Scan for the cell matching the given text and deliver its (X, Y) coordinate at center. 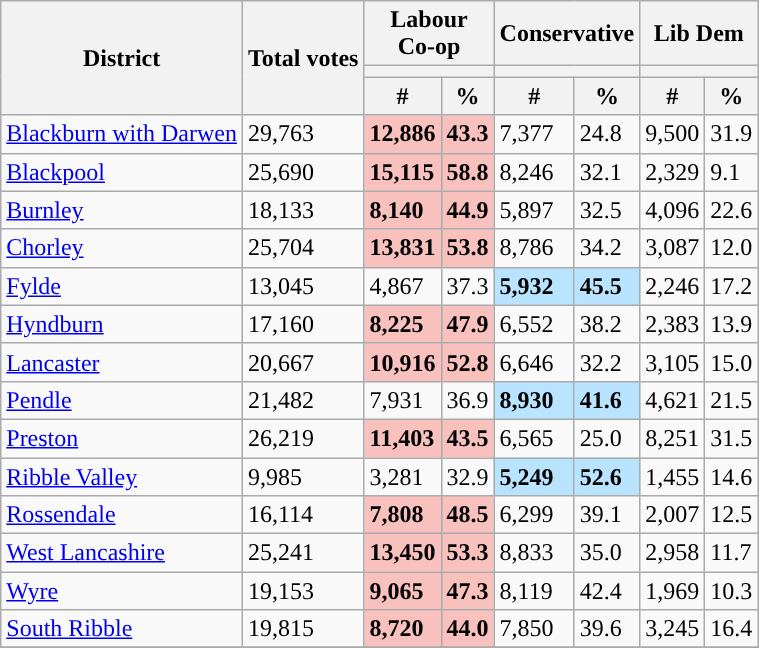
7,931 (402, 400)
2,007 (672, 515)
35.0 (606, 553)
44.9 (468, 210)
43.3 (468, 134)
Conservative (567, 34)
32.5 (606, 210)
15,115 (402, 172)
9,500 (672, 134)
21,482 (303, 400)
13,450 (402, 553)
2,329 (672, 172)
14.6 (732, 477)
10.3 (732, 591)
Hyndburn (122, 324)
45.5 (606, 286)
7,808 (402, 515)
6,552 (534, 324)
5,932 (534, 286)
11,403 (402, 438)
4,621 (672, 400)
19,153 (303, 591)
1,969 (672, 591)
7,377 (534, 134)
58.8 (468, 172)
13,831 (402, 248)
29,763 (303, 134)
39.1 (606, 515)
Ribble Valley (122, 477)
LabourCo-op (429, 34)
13.9 (732, 324)
43.5 (468, 438)
5,249 (534, 477)
16,114 (303, 515)
6,646 (534, 362)
25,704 (303, 248)
District (122, 58)
Chorley (122, 248)
24.8 (606, 134)
31.5 (732, 438)
9.1 (732, 172)
Pendle (122, 400)
12.0 (732, 248)
47.9 (468, 324)
17.2 (732, 286)
4,867 (402, 286)
42.4 (606, 591)
9,065 (402, 591)
Blackpool (122, 172)
8,930 (534, 400)
Preston (122, 438)
8,225 (402, 324)
2,958 (672, 553)
Wyre (122, 591)
38.2 (606, 324)
12.5 (732, 515)
53.3 (468, 553)
47.3 (468, 591)
52.8 (468, 362)
Blackburn with Darwen (122, 134)
32.9 (468, 477)
19,815 (303, 629)
6,565 (534, 438)
12,886 (402, 134)
3,245 (672, 629)
13,045 (303, 286)
2,383 (672, 324)
West Lancashire (122, 553)
Total votes (303, 58)
10,916 (402, 362)
22.6 (732, 210)
11.7 (732, 553)
21.5 (732, 400)
5,897 (534, 210)
18,133 (303, 210)
8,140 (402, 210)
4,096 (672, 210)
41.6 (606, 400)
Burnley (122, 210)
26,219 (303, 438)
Rossendale (122, 515)
37.3 (468, 286)
8,833 (534, 553)
8,119 (534, 591)
32.2 (606, 362)
15.0 (732, 362)
6,299 (534, 515)
8,720 (402, 629)
39.6 (606, 629)
8,251 (672, 438)
9,985 (303, 477)
31.9 (732, 134)
17,160 (303, 324)
South Ribble (122, 629)
20,667 (303, 362)
36.9 (468, 400)
Fylde (122, 286)
34.2 (606, 248)
1,455 (672, 477)
53.8 (468, 248)
48.5 (468, 515)
25,241 (303, 553)
52.6 (606, 477)
32.1 (606, 172)
25,690 (303, 172)
3,105 (672, 362)
8,246 (534, 172)
2,246 (672, 286)
3,087 (672, 248)
Lancaster (122, 362)
44.0 (468, 629)
3,281 (402, 477)
7,850 (534, 629)
8,786 (534, 248)
16.4 (732, 629)
Lib Dem (699, 34)
25.0 (606, 438)
